Return the (X, Y) coordinate for the center point of the cell that contains the specified text.  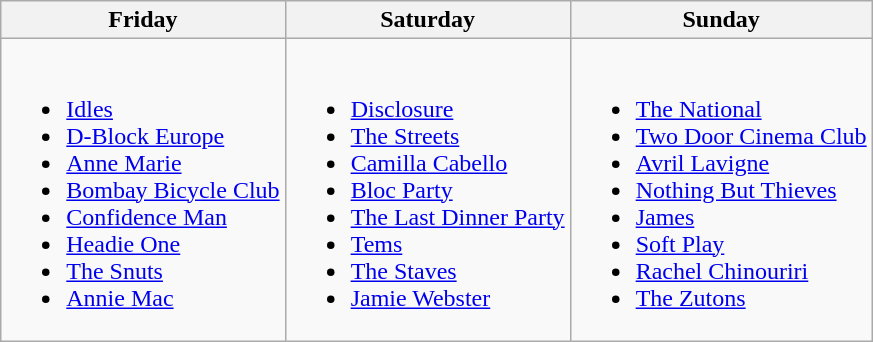
Saturday (428, 20)
Sunday (721, 20)
DisclosureThe StreetsCamilla CabelloBloc PartyThe Last Dinner PartyTemsThe StavesJamie Webster (428, 190)
Friday (143, 20)
The NationalTwo Door Cinema ClubAvril LavigneNothing But ThievesJamesSoft PlayRachel ChinouririThe Zutons (721, 190)
IdlesD-Block EuropeAnne MarieBombay Bicycle ClubConfidence ManHeadie OneThe SnutsAnnie Mac (143, 190)
